Extract the [x, y] coordinate from the center of the cell holding the provided text.  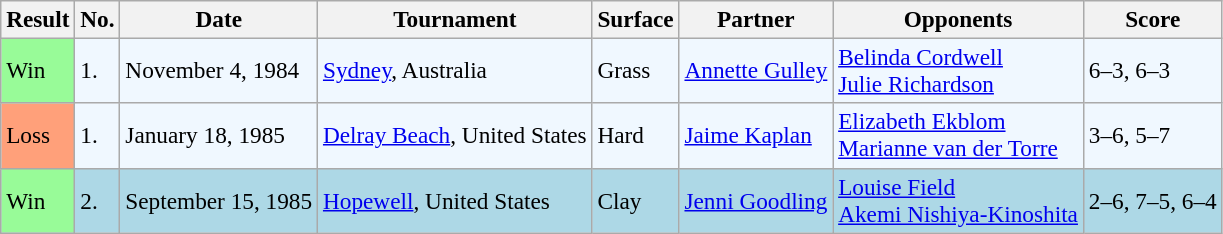
Partner [756, 19]
Elizabeth Ekblom Marianne van der Torre [958, 136]
Loss [38, 136]
Score [1152, 19]
3–6, 5–7 [1152, 136]
Hopewell, United States [455, 200]
September 15, 1985 [219, 200]
No. [98, 19]
Louise Field Akemi Nishiya-Kinoshita [958, 200]
Clay [636, 200]
Hard [636, 136]
November 4, 1984 [219, 70]
Opponents [958, 19]
Surface [636, 19]
Result [38, 19]
2. [98, 200]
Date [219, 19]
Belinda Cordwell Julie Richardson [958, 70]
Delray Beach, United States [455, 136]
Jenni Goodling [756, 200]
6–3, 6–3 [1152, 70]
January 18, 1985 [219, 136]
Annette Gulley [756, 70]
Sydney, Australia [455, 70]
Grass [636, 70]
Jaime Kaplan [756, 136]
Tournament [455, 19]
2–6, 7–5, 6–4 [1152, 200]
